Locate the cell with the specified text and output its [X, Y] center coordinate. 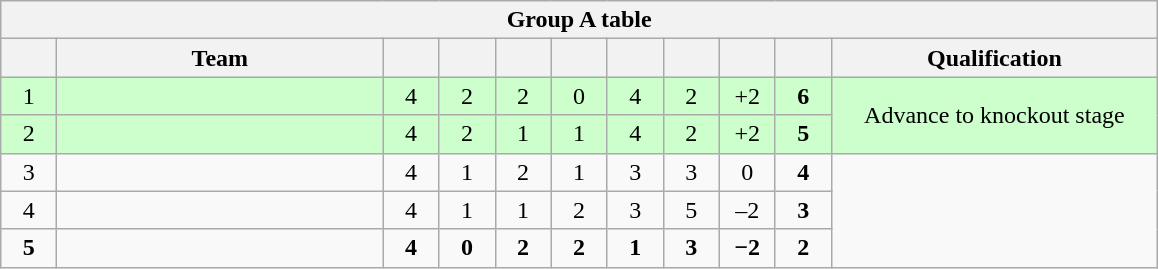
6 [803, 96]
−2 [747, 248]
Qualification [994, 58]
Group A table [580, 20]
Advance to knockout stage [994, 115]
Team [220, 58]
–2 [747, 210]
